Scan for the cell matching the given text and deliver its (X, Y) coordinate at center. 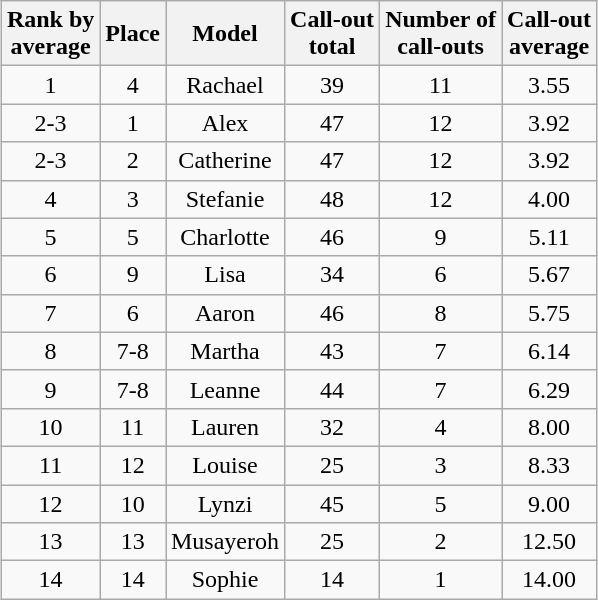
Stefanie (226, 199)
Alex (226, 123)
Lisa (226, 275)
48 (332, 199)
Lynzi (226, 503)
Musayeroh (226, 542)
14.00 (550, 580)
Charlotte (226, 237)
45 (332, 503)
Lauren (226, 427)
Martha (226, 351)
8.00 (550, 427)
Rank byaverage (50, 34)
6.14 (550, 351)
Model (226, 34)
Aaron (226, 313)
Number ofcall-outs (441, 34)
5.11 (550, 237)
Rachael (226, 85)
44 (332, 389)
6.29 (550, 389)
4.00 (550, 199)
39 (332, 85)
Catherine (226, 161)
5.75 (550, 313)
12.50 (550, 542)
5.67 (550, 275)
3.55 (550, 85)
Sophie (226, 580)
34 (332, 275)
Louise (226, 465)
43 (332, 351)
Call-outtotal (332, 34)
9.00 (550, 503)
Leanne (226, 389)
8.33 (550, 465)
Call-outaverage (550, 34)
32 (332, 427)
Place (133, 34)
